Return the (x, y) coordinate for the center point of the cell that contains the specified text.  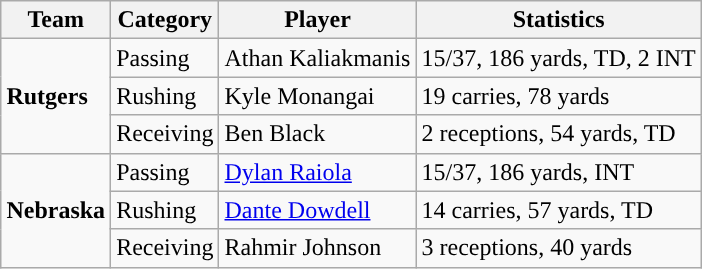
Statistics (558, 20)
19 carries, 78 yards (558, 96)
Team (56, 20)
Player (318, 20)
14 carries, 57 yards, TD (558, 210)
Athan Kaliakmanis (318, 58)
Dylan Raiola (318, 172)
Nebraska (56, 210)
Dante Dowdell (318, 210)
Rahmir Johnson (318, 248)
Category (165, 20)
15/37, 186 yards, INT (558, 172)
3 receptions, 40 yards (558, 248)
Rutgers (56, 96)
15/37, 186 yards, TD, 2 INT (558, 58)
Ben Black (318, 134)
Kyle Monangai (318, 96)
2 receptions, 54 yards, TD (558, 134)
